Locate the cell with the specified text and output its [X, Y] center coordinate. 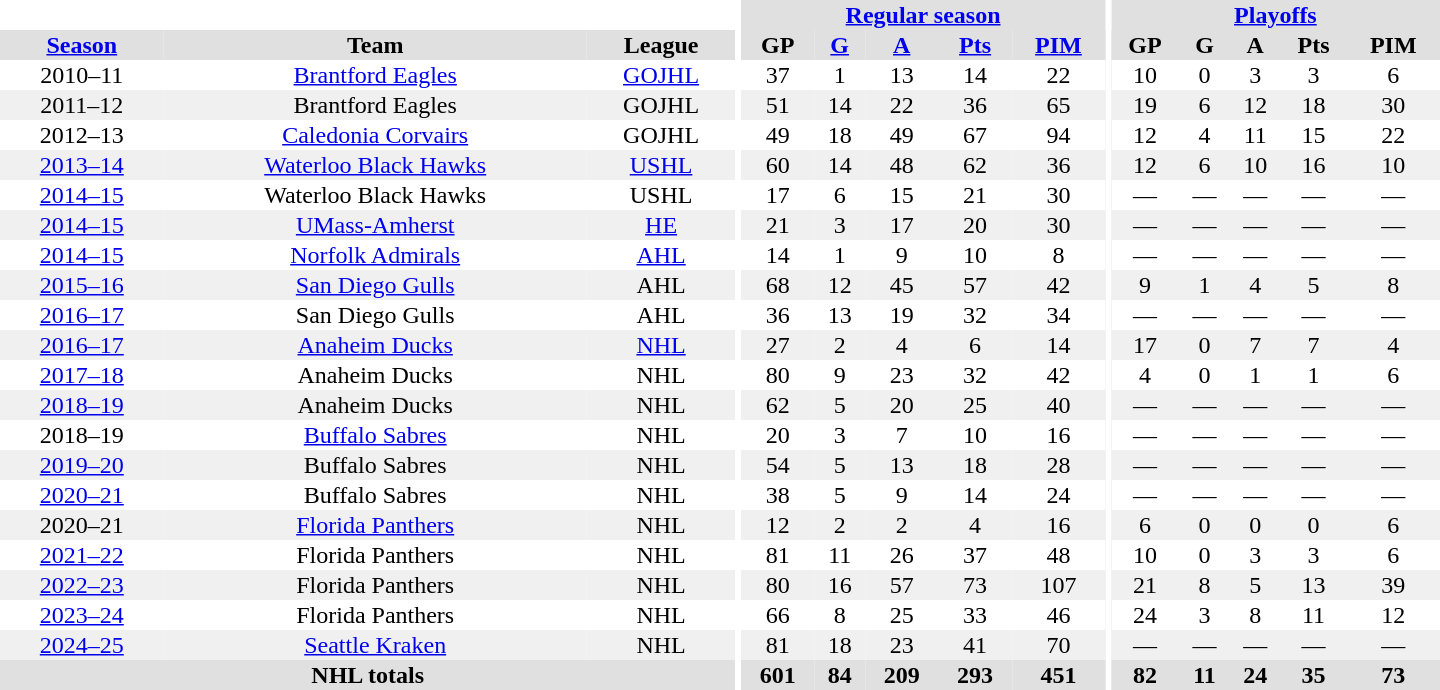
40 [1058, 405]
70 [1058, 645]
107 [1058, 585]
2019–20 [82, 465]
2017–18 [82, 375]
HE [662, 225]
28 [1058, 465]
601 [778, 675]
2010–11 [82, 75]
66 [778, 615]
41 [974, 645]
2012–13 [82, 135]
34 [1058, 315]
Team [376, 45]
Norfolk Admirals [376, 255]
Caledonia Corvairs [376, 135]
68 [778, 285]
2013–14 [82, 165]
Regular season [923, 15]
League [662, 45]
46 [1058, 615]
293 [974, 675]
27 [778, 345]
Season [82, 45]
NHL totals [368, 675]
39 [1393, 585]
67 [974, 135]
84 [840, 675]
2011–12 [82, 105]
Playoffs [1276, 15]
45 [902, 285]
451 [1058, 675]
2023–24 [82, 615]
UMass-Amherst [376, 225]
2015–16 [82, 285]
2021–22 [82, 555]
51 [778, 105]
33 [974, 615]
Seattle Kraken [376, 645]
26 [902, 555]
2022–23 [82, 585]
65 [1058, 105]
38 [778, 495]
2024–25 [82, 645]
35 [1314, 675]
94 [1058, 135]
82 [1145, 675]
54 [778, 465]
60 [778, 165]
209 [902, 675]
